Return [x, y] of the center of cell containing provided text 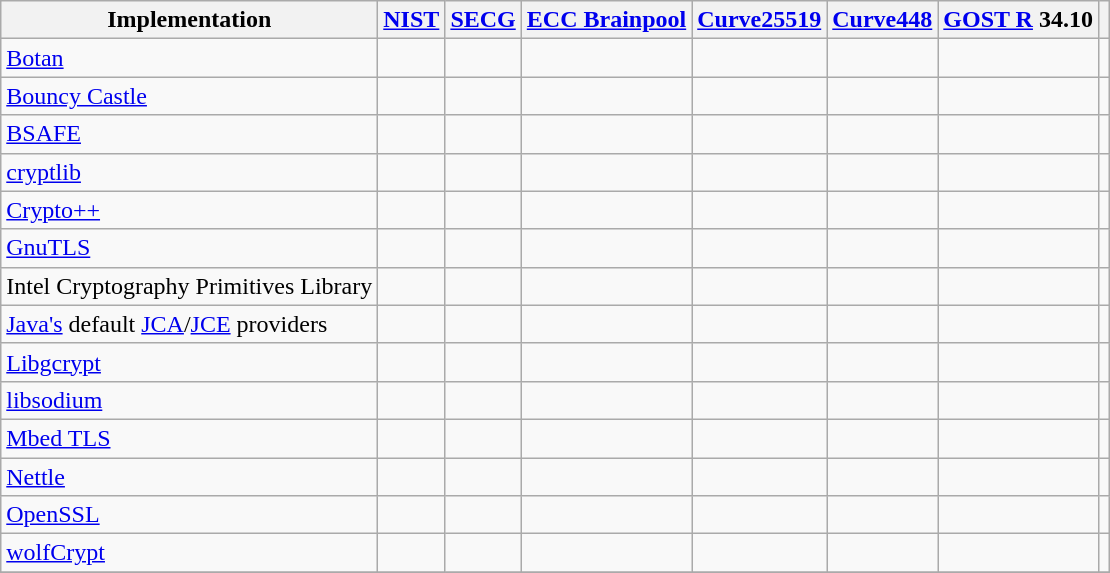
Botan [190, 58]
libsodium [190, 400]
Curve25519 [760, 20]
NIST [412, 20]
Libgcrypt [190, 362]
Crypto++ [190, 210]
Mbed TLS [190, 438]
Intel Cryptography Primitives Library [190, 286]
OpenSSL [190, 515]
cryptlib [190, 172]
ECC Brainpool [606, 20]
GOST R 34.10 [1018, 20]
Curve448 [882, 20]
wolfCrypt [190, 553]
BSAFE [190, 134]
Bouncy Castle [190, 96]
SECG [483, 20]
Java's default JCA/JCE providers [190, 324]
Nettle [190, 477]
GnuTLS [190, 248]
Implementation [190, 20]
